Return (x, y) of the center of cell containing provided text 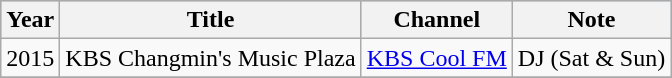
Year (30, 20)
Note (591, 20)
2015 (30, 58)
KBS Cool FM (436, 58)
Title (210, 20)
Channel (436, 20)
DJ (Sat & Sun) (591, 58)
KBS Changmin's Music Plaza (210, 58)
